Scan for the cell matching the given text and deliver its [x, y] coordinate at center. 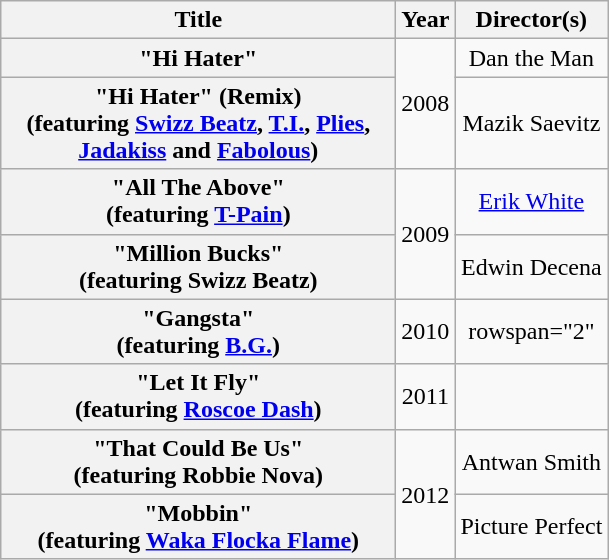
Dan the Man [532, 58]
Director(s) [532, 20]
Antwan Smith [532, 462]
"Million Bucks"(featuring Swizz Beatz) [198, 266]
Title [198, 20]
Edwin Decena [532, 266]
rowspan="2" [532, 332]
"Mobbin"(featuring Waka Flocka Flame) [198, 526]
2010 [426, 332]
"Let It Fly"(featuring Roscoe Dash) [198, 396]
Year [426, 20]
"All The Above"(featuring T-Pain) [198, 202]
Picture Perfect [532, 526]
2012 [426, 494]
"Gangsta"(featuring B.G.) [198, 332]
2009 [426, 234]
Mazik Saevitz [532, 123]
"Hi Hater" [198, 58]
2008 [426, 104]
Erik White [532, 202]
"That Could Be Us"(featuring Robbie Nova) [198, 462]
2011 [426, 396]
"Hi Hater" (Remix)(featuring Swizz Beatz, T.I., Plies, Jadakiss and Fabolous) [198, 123]
